Pinpoint the cell where the given text exists, returning its (X, Y) midpoint coordinate. 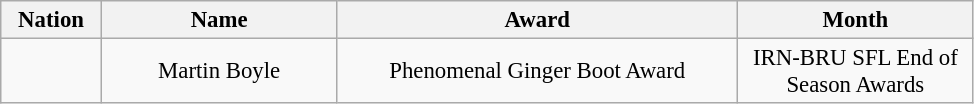
Month (856, 20)
Award (538, 20)
Nation (52, 20)
Martin Boyle (219, 72)
Name (219, 20)
Phenomenal Ginger Boot Award (538, 72)
IRN-BRU SFL End of Season Awards (856, 72)
